From the cell containing the given text, extract its center point as [X, Y] coordinate. 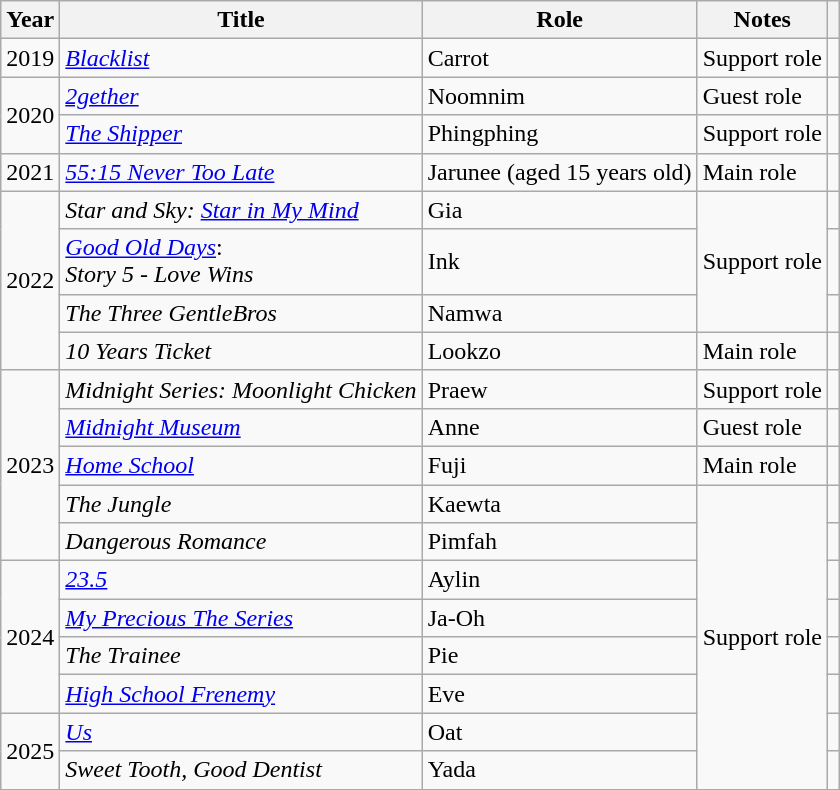
Carrot [560, 58]
Star and Sky: Star in My Mind [241, 210]
Pimfah [560, 542]
Us [241, 732]
Sweet Tooth, Good Dentist [241, 770]
Year [30, 20]
Fuji [560, 465]
Title [241, 20]
Oat [560, 732]
Kaewta [560, 503]
High School Frenemy [241, 694]
10 Years Ticket [241, 351]
Praew [560, 389]
2019 [30, 58]
Dangerous Romance [241, 542]
Notes [762, 20]
Eve [560, 694]
The Three GentleBros [241, 313]
Role [560, 20]
Ink [560, 262]
Phingphing [560, 134]
2023 [30, 465]
Anne [560, 427]
Namwa [560, 313]
2025 [30, 751]
Noomnim [560, 96]
Midnight Series: Moonlight Chicken [241, 389]
2gether [241, 96]
2022 [30, 280]
55:15 Never Too Late [241, 172]
Blacklist [241, 58]
Gia [560, 210]
The Jungle [241, 503]
The Trainee [241, 656]
Home School [241, 465]
The Shipper [241, 134]
Midnight Museum [241, 427]
Pie [560, 656]
Ja-Oh [560, 618]
2024 [30, 637]
2020 [30, 115]
Jarunee (aged 15 years old) [560, 172]
Aylin [560, 580]
2021 [30, 172]
Lookzo [560, 351]
Good Old Days:Story 5 - Love Wins [241, 262]
My Precious The Series [241, 618]
Yada [560, 770]
23.5 [241, 580]
